Locate the cell with the specified text and output its (X, Y) center coordinate. 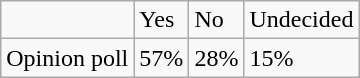
15% (302, 58)
Opinion poll (68, 58)
28% (216, 58)
Undecided (302, 20)
57% (162, 58)
Yes (162, 20)
No (216, 20)
